For the text-containing cell, return its midpoint in [X, Y] coordinate format. 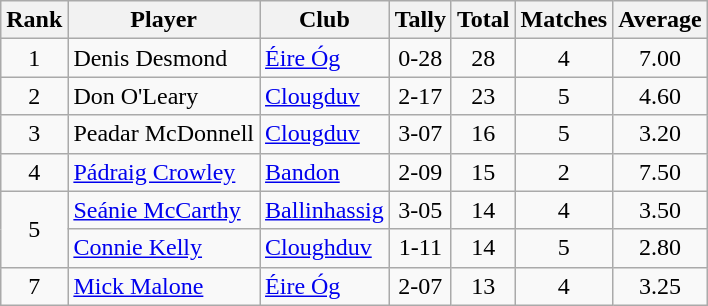
28 [483, 58]
Connie Kelly [164, 248]
Total [483, 20]
Tally [420, 20]
Cloughduv [325, 248]
3.50 [660, 210]
3-05 [420, 210]
Club [325, 20]
Peadar McDonnell [164, 134]
3 [34, 134]
Ballinhassig [325, 210]
15 [483, 172]
Mick Malone [164, 286]
Bandon [325, 172]
Average [660, 20]
Matches [564, 20]
3-07 [420, 134]
16 [483, 134]
2-17 [420, 96]
7.50 [660, 172]
0-28 [420, 58]
Seánie McCarthy [164, 210]
Player [164, 20]
2-07 [420, 286]
3.25 [660, 286]
7.00 [660, 58]
2-09 [420, 172]
Denis Desmond [164, 58]
4.60 [660, 96]
1 [34, 58]
Pádraig Crowley [164, 172]
13 [483, 286]
7 [34, 286]
1-11 [420, 248]
Don O'Leary [164, 96]
23 [483, 96]
3.20 [660, 134]
Rank [34, 20]
2.80 [660, 248]
